Extract the [x, y] coordinate from the center of the cell holding the provided text.  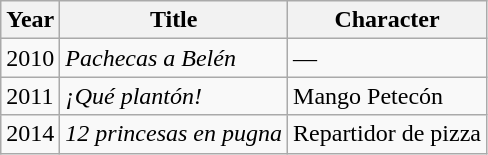
2014 [30, 134]
2010 [30, 58]
Title [174, 20]
2011 [30, 96]
Mango Petecón [388, 96]
Repartidor de pizza [388, 134]
Character [388, 20]
12 princesas en pugna [174, 134]
— [388, 58]
¡Qué plantón! [174, 96]
Pachecas a Belén [174, 58]
Year [30, 20]
